From the cell containing the given text, extract its center point as [X, Y] coordinate. 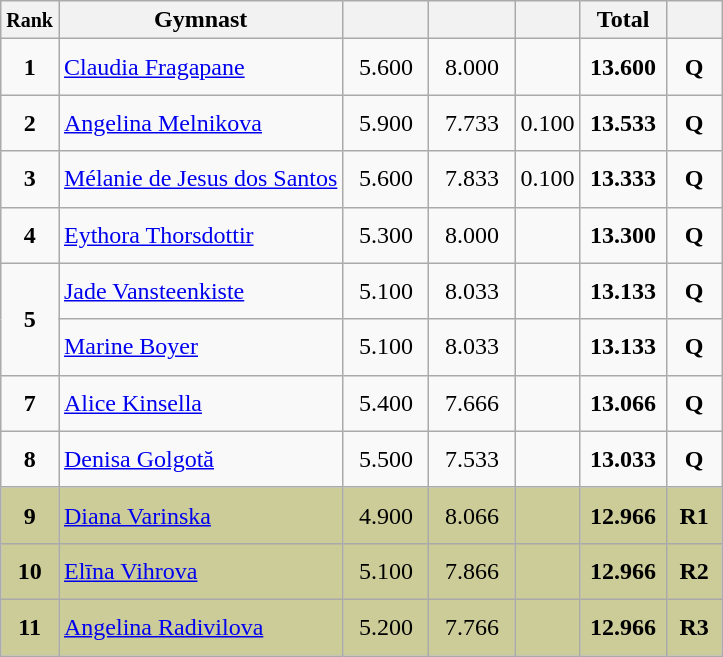
Angelina Radivilova [200, 627]
13.600 [623, 67]
Total [623, 20]
5.500 [386, 459]
7.733 [472, 123]
13.300 [623, 235]
7.533 [472, 459]
7.833 [472, 179]
Marine Boyer [200, 347]
7.866 [472, 571]
5.900 [386, 123]
1 [30, 67]
R3 [694, 627]
7 [30, 403]
Alice Kinsella [200, 403]
11 [30, 627]
4 [30, 235]
9 [30, 515]
5.400 [386, 403]
Mélanie de Jesus dos Santos [200, 179]
Elīna Vihrova [200, 571]
Jade Vansteenkiste [200, 291]
8 [30, 459]
Denisa Golgotă [200, 459]
4.900 [386, 515]
Angelina Melnikova [200, 123]
Gymnast [200, 20]
13.033 [623, 459]
R1 [694, 515]
5.200 [386, 627]
8.066 [472, 515]
Diana Varinska [200, 515]
13.333 [623, 179]
13.066 [623, 403]
5 [30, 319]
R2 [694, 571]
Claudia Fragapane [200, 67]
2 [30, 123]
13.533 [623, 123]
7.766 [472, 627]
3 [30, 179]
Eythora Thorsdottir [200, 235]
5.300 [386, 235]
10 [30, 571]
7.666 [472, 403]
Rank [30, 20]
